Extract the (x, y) coordinate from the center of the cell holding the provided text.  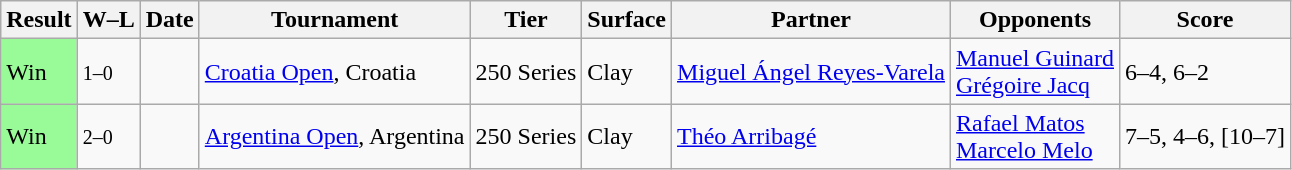
Partner (812, 20)
Tournament (334, 20)
Opponents (1034, 20)
Miguel Ángel Reyes-Varela (812, 72)
1–0 (108, 72)
Tier (526, 20)
7–5, 4–6, [10–7] (1206, 136)
Rafael Matos Marcelo Melo (1034, 136)
Argentina Open, Argentina (334, 136)
W–L (108, 20)
Result (39, 20)
2–0 (108, 136)
6–4, 6–2 (1206, 72)
Théo Arribagé (812, 136)
Croatia Open, Croatia (334, 72)
Manuel Guinard Grégoire Jacq (1034, 72)
Date (170, 20)
Surface (627, 20)
Score (1206, 20)
